Return the [X, Y] coordinate for the center point of the cell that contains the specified text.  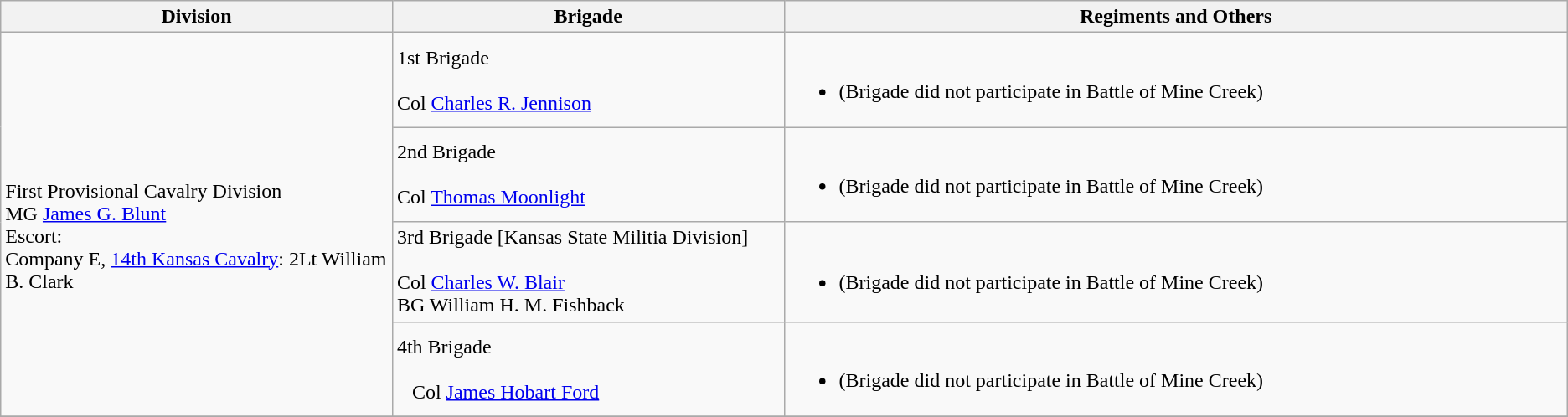
First Provisional Cavalry Division MG James G. Blunt Escort: Company E, 14th Kansas Cavalry: 2Lt William B. Clark [197, 224]
Brigade [588, 17]
1st Brigade Col Charles R. Jennison [588, 80]
3rd Brigade [Kansas State Militia Division] Col Charles W. Blair BG William H. M. Fishback [588, 271]
2nd Brigade Col Thomas Moonlight [588, 174]
4th Brigade Col James Hobart Ford [588, 368]
Regiments and Others [1176, 17]
Division [197, 17]
